Scan for the cell matching the given text and deliver its (x, y) coordinate at center. 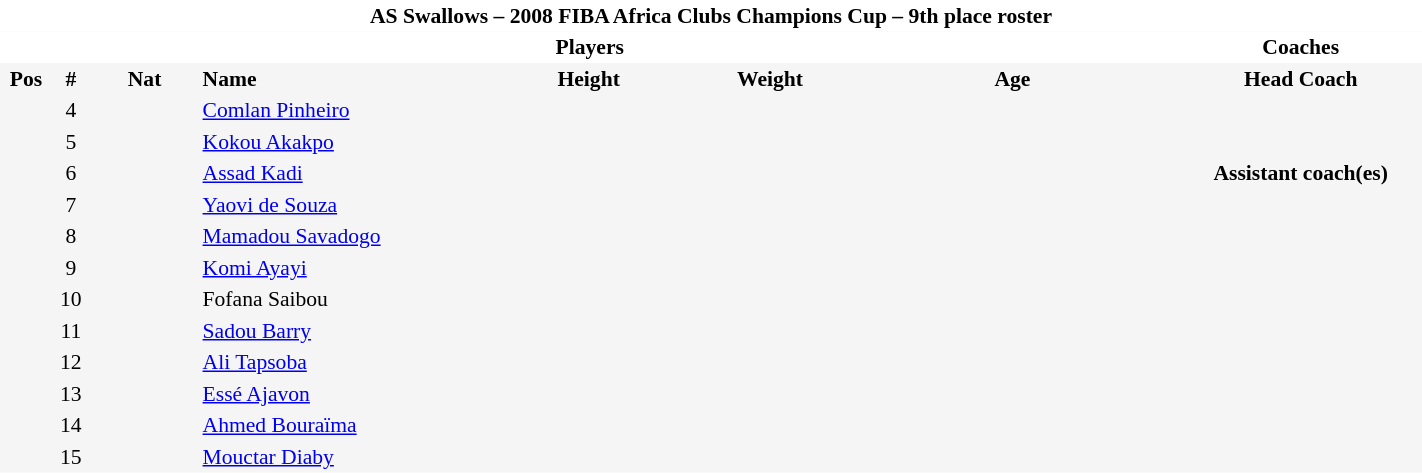
15 (70, 457)
Essé Ajavon (342, 394)
14 (70, 426)
Players (590, 48)
Head Coach (1300, 79)
Weight (770, 79)
AS Swallows – 2008 FIBA Africa Clubs Champions Cup – 9th place roster (711, 16)
11 (70, 331)
Age (1012, 79)
Ali Tapsoba (342, 362)
Pos (26, 79)
Mamadou Savadogo (342, 236)
Assad Kadi (342, 174)
4 (70, 110)
Assistant coach(es) (1300, 174)
5 (70, 142)
Comlan Pinheiro (342, 110)
# (70, 79)
13 (70, 394)
10 (70, 300)
Sadou Barry (342, 331)
Height (589, 79)
Yaovi de Souza (342, 205)
Nat (145, 79)
Ahmed Bouraïma (342, 426)
Mouctar Diaby (342, 457)
8 (70, 236)
Fofana Saibou (342, 300)
12 (70, 362)
Name (342, 79)
Komi Ayayi (342, 268)
7 (70, 205)
Coaches (1300, 48)
Kokou Akakpo (342, 142)
6 (70, 174)
9 (70, 268)
